Capture the cell that displays the provided text and extract its [x, y] central coordinate. 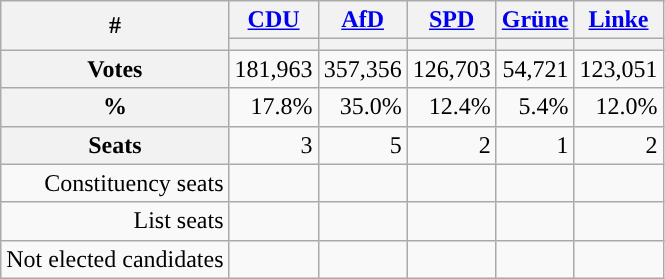
17.8% [274, 107]
Grüne [535, 20]
1 [535, 145]
54,721 [535, 69]
126,703 [452, 69]
5.4% [535, 107]
5 [362, 145]
123,051 [618, 69]
Linke [618, 20]
12.0% [618, 107]
3 [274, 145]
Constituency seats [115, 183]
12.4% [452, 107]
CDU [274, 20]
Seats [115, 145]
AfD [362, 20]
181,963 [274, 69]
Votes [115, 69]
35.0% [362, 107]
List seats [115, 221]
357,356 [362, 69]
SPD [452, 20]
Not elected candidates [115, 259]
% [115, 107]
# [115, 26]
